Detect which cell encompasses the target text, then output its (x, y) center coordinate. 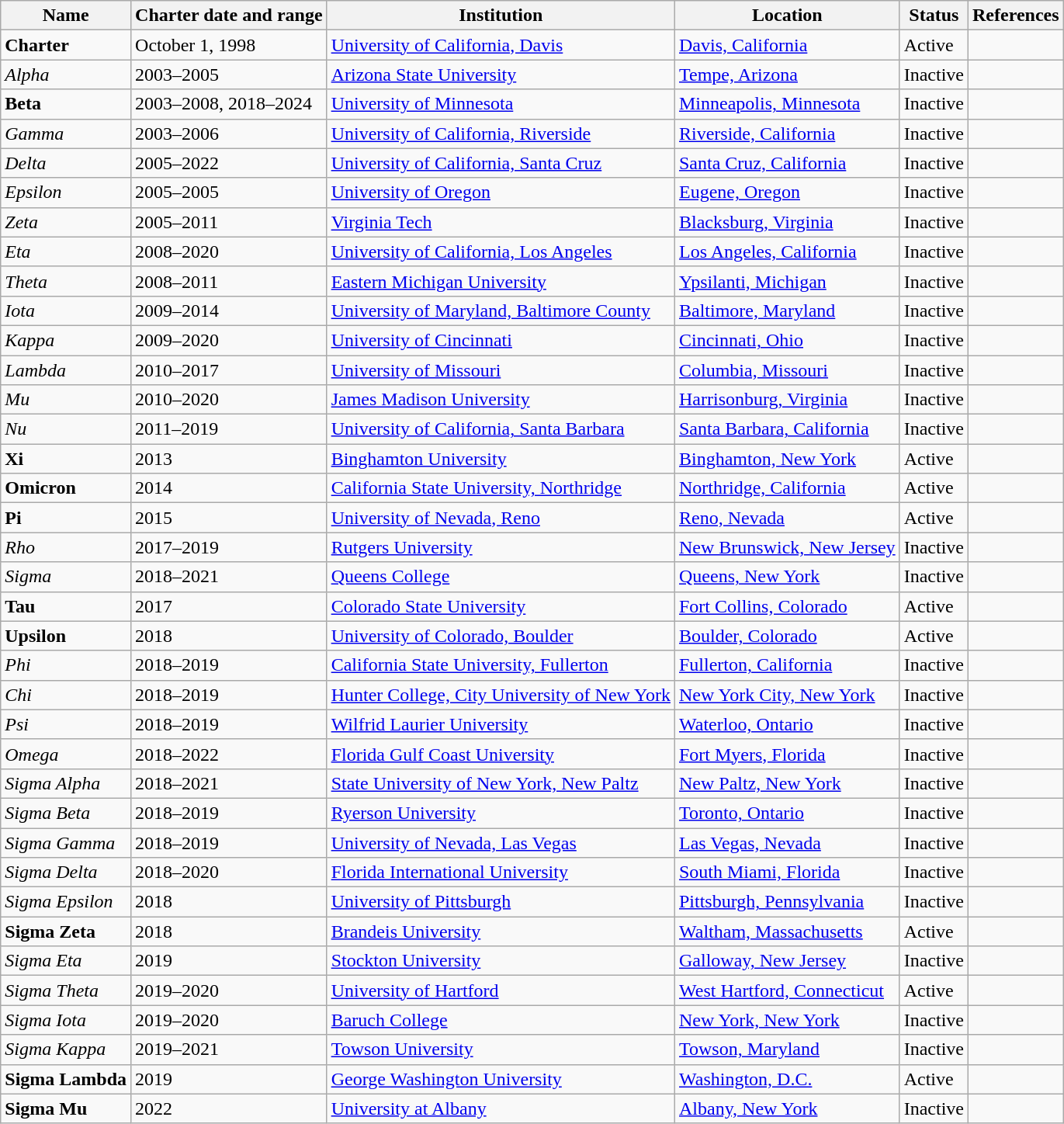
Charter (66, 45)
Rho (66, 547)
Boulder, Colorado (787, 636)
Sigma Theta (66, 990)
2014 (230, 488)
Cincinnati, Ohio (787, 340)
Tau (66, 606)
California State University, Fullerton (501, 665)
Sigma (66, 577)
2008–2011 (230, 281)
2013 (230, 459)
Columbia, Missouri (787, 370)
Charter date and range (230, 16)
Wilfrid Laurier University (501, 724)
Queens, New York (787, 577)
2018–2020 (230, 872)
2015 (230, 518)
Florida International University (501, 872)
Waterloo, Ontario (787, 724)
2003–2008, 2018–2024 (230, 104)
University of Nevada, Las Vegas (501, 842)
2017–2019 (230, 547)
Xi (66, 459)
2018–2022 (230, 754)
2003–2006 (230, 134)
University of Hartford (501, 990)
Sigma Kappa (66, 1049)
University of Oregon (501, 193)
University of Minnesota (501, 104)
Washington, D.C. (787, 1079)
Blacksburg, Virginia (787, 222)
University at Albany (501, 1108)
Eastern Michigan University (501, 281)
Queens College (501, 577)
Binghamton, New York (787, 459)
Mu (66, 400)
Las Vegas, Nevada (787, 842)
2005–2011 (230, 222)
West Hartford, Connecticut (787, 990)
Nu (66, 429)
Eta (66, 252)
Davis, California (787, 45)
2009–2014 (230, 310)
University of Colorado, Boulder (501, 636)
Santa Barbara, California (787, 429)
Fort Myers, Florida (787, 754)
Epsilon (66, 193)
Iota (66, 310)
Pi (66, 518)
Chi (66, 695)
Sigma Delta (66, 872)
Name (66, 16)
2005–2005 (230, 193)
2003–2005 (230, 75)
Fullerton, California (787, 665)
University of Nevada, Reno (501, 518)
Eugene, Oregon (787, 193)
Virginia Tech (501, 222)
References (1017, 16)
Galloway, New Jersey (787, 961)
Northridge, California (787, 488)
Minneapolis, Minnesota (787, 104)
Harrisonburg, Virginia (787, 400)
Santa Cruz, California (787, 163)
State University of New York, New Paltz (501, 783)
Reno, Nevada (787, 518)
Beta (66, 104)
Institution (501, 16)
Zeta (66, 222)
Colorado State University (501, 606)
2005–2022 (230, 163)
Florida Gulf Coast University (501, 754)
Waltham, Massachusetts (787, 931)
Baltimore, Maryland (787, 310)
Lambda (66, 370)
University of California, Santa Cruz (501, 163)
University of California, Davis (501, 45)
University of Missouri (501, 370)
Psi (66, 724)
New Paltz, New York (787, 783)
Omega (66, 754)
Albany, New York (787, 1108)
Kappa (66, 340)
Status (934, 16)
Ryerson University (501, 813)
Gamma (66, 134)
South Miami, Florida (787, 872)
California State University, Northridge (501, 488)
University of Pittsburgh (501, 902)
2009–2020 (230, 340)
Towson University (501, 1049)
Upsilon (66, 636)
Riverside, California (787, 134)
New York City, New York (787, 695)
Baruch College (501, 1020)
Pittsburgh, Pennsylvania (787, 902)
Stockton University (501, 961)
Hunter College, City University of New York (501, 695)
Location (787, 16)
Tempe, Arizona (787, 75)
October 1, 1998 (230, 45)
University of Cincinnati (501, 340)
New Brunswick, New Jersey (787, 547)
Fort Collins, Colorado (787, 606)
University of Maryland, Baltimore County (501, 310)
2017 (230, 606)
Arizona State University (501, 75)
George Washington University (501, 1079)
Sigma Gamma (66, 842)
Sigma Eta (66, 961)
Sigma Lambda (66, 1079)
2008–2020 (230, 252)
University of California, Los Angeles (501, 252)
Los Angeles, California (787, 252)
Sigma Alpha (66, 783)
New York, New York (787, 1020)
Ypsilanti, Michigan (787, 281)
Binghamton University (501, 459)
2010–2020 (230, 400)
James Madison University (501, 400)
2010–2017 (230, 370)
Theta (66, 281)
Brandeis University (501, 931)
Toronto, Ontario (787, 813)
Delta (66, 163)
Sigma Beta (66, 813)
Sigma Mu (66, 1108)
2011–2019 (230, 429)
Sigma Epsilon (66, 902)
Sigma Iota (66, 1020)
Alpha (66, 75)
University of California, Santa Barbara (501, 429)
2022 (230, 1108)
Towson, Maryland (787, 1049)
Rutgers University (501, 547)
Phi (66, 665)
Sigma Zeta (66, 931)
Omicron (66, 488)
University of California, Riverside (501, 134)
2019–2021 (230, 1049)
